For the text-containing cell, return its midpoint in [X, Y] coordinate format. 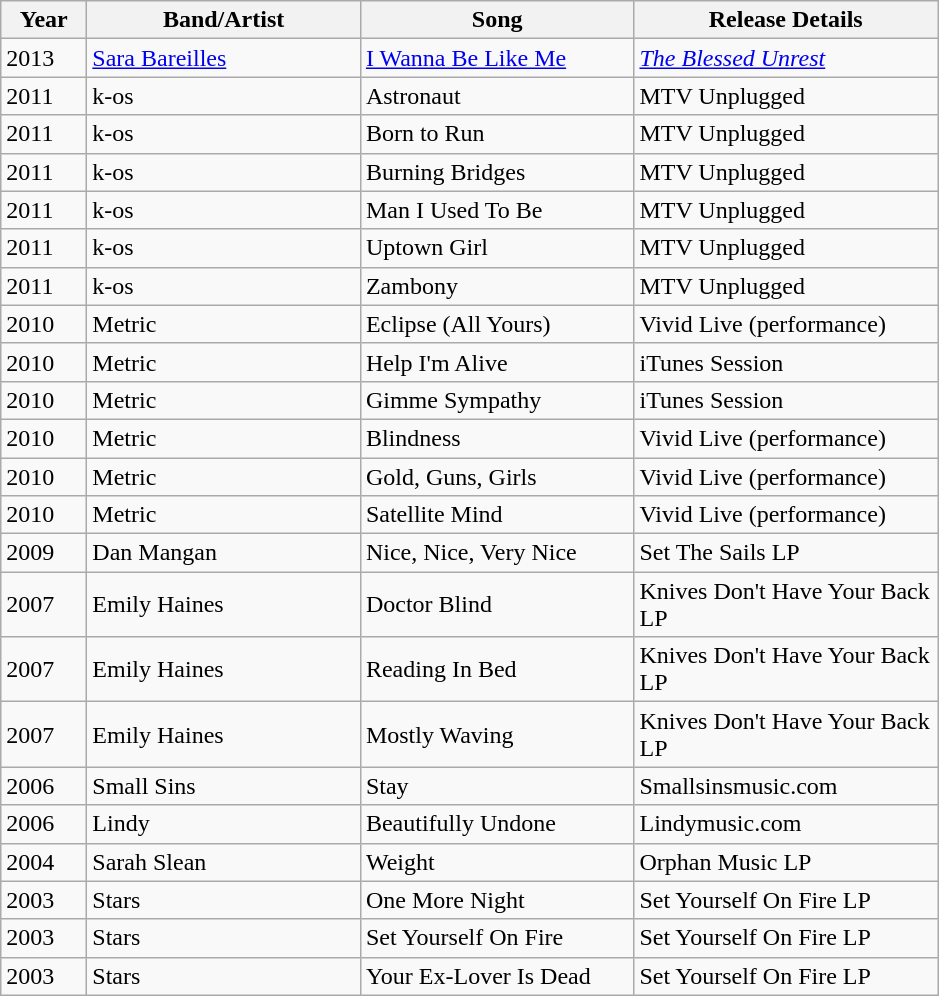
Year [44, 20]
2009 [44, 553]
I Wanna Be Like Me [497, 58]
Your Ex-Lover Is Dead [497, 976]
Zambony [497, 286]
Small Sins [224, 786]
Reading In Bed [497, 670]
Eclipse (All Yours) [497, 324]
Beautifully Undone [497, 824]
Weight [497, 862]
Stay [497, 786]
Doctor Blind [497, 604]
Dan Mangan [224, 553]
Lindymusic.com [786, 824]
2004 [44, 862]
Gimme Sympathy [497, 400]
Set Yourself On Fire [497, 938]
2013 [44, 58]
Band/Artist [224, 20]
Sara Bareilles [224, 58]
Help I'm Alive [497, 362]
Sarah Slean [224, 862]
Astronaut [497, 96]
Burning Bridges [497, 172]
Nice, Nice, Very Nice [497, 553]
One More Night [497, 900]
Song [497, 20]
Gold, Guns, Girls [497, 477]
Set The Sails LP [786, 553]
Mostly Waving [497, 734]
Satellite Mind [497, 515]
Orphan Music LP [786, 862]
Uptown Girl [497, 248]
The Blessed Unrest [786, 58]
Born to Run [497, 134]
Lindy [224, 824]
Blindness [497, 438]
Release Details [786, 20]
Smallsinsmusic.com [786, 786]
Man I Used To Be [497, 210]
